For the text-containing cell, return its midpoint in [X, Y] coordinate format. 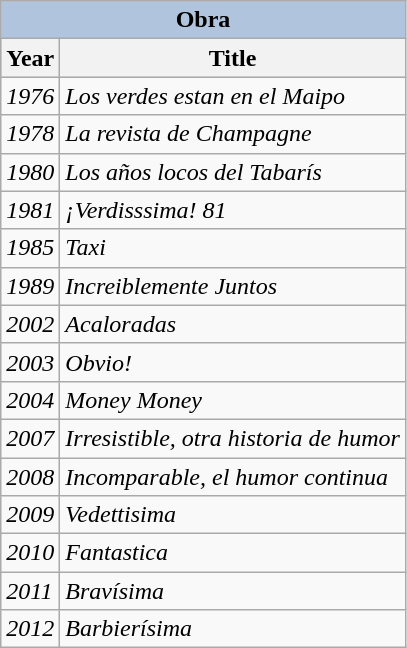
2010 [30, 553]
2012 [30, 629]
2004 [30, 400]
2008 [30, 477]
1989 [30, 286]
2011 [30, 591]
Fantastica [233, 553]
Vedettisima [233, 515]
La revista de Champagne [233, 134]
Year [30, 58]
2002 [30, 324]
Money Money [233, 400]
1985 [30, 248]
2003 [30, 362]
2009 [30, 515]
Incomparable, el humor continua [233, 477]
Barbierísima [233, 629]
Acaloradas [233, 324]
Increiblemente Juntos [233, 286]
Taxi [233, 248]
Los años locos del Tabarís [233, 172]
Obvio! [233, 362]
1978 [30, 134]
2007 [30, 438]
1981 [30, 210]
¡Verdisssima! 81 [233, 210]
Title [233, 58]
1976 [30, 96]
1980 [30, 172]
Los verdes estan en el Maipo [233, 96]
Obra [204, 20]
Bravísima [233, 591]
Irresistible, otra historia de humor [233, 438]
